Locate the cell with the specified text and output its (X, Y) center coordinate. 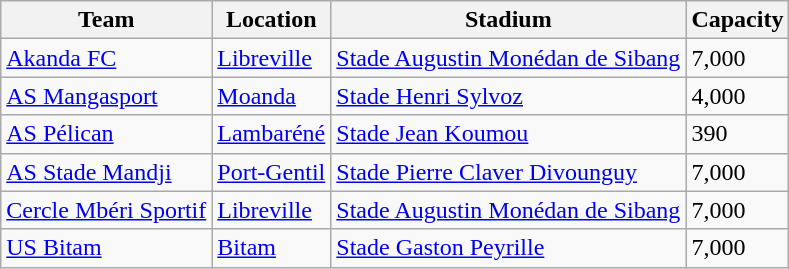
Moanda (272, 96)
Cercle Mbéri Sportif (106, 210)
AS Pélican (106, 134)
Team (106, 20)
Akanda FC (106, 58)
390 (738, 134)
Stade Gaston Peyrille (508, 248)
Location (272, 20)
Port-Gentil (272, 172)
Stade Pierre Claver Divounguy (508, 172)
AS Stade Mandji (106, 172)
Capacity (738, 20)
Lambaréné (272, 134)
US Bitam (106, 248)
Stade Henri Sylvoz (508, 96)
Stade Jean Koumou (508, 134)
Bitam (272, 248)
4,000 (738, 96)
AS Mangasport (106, 96)
Stadium (508, 20)
